Detect which cell encompasses the target text, then output its [X, Y] center coordinate. 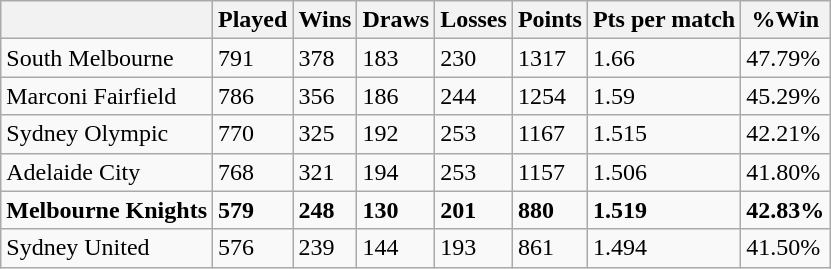
Points [550, 20]
1.494 [664, 248]
Marconi Fairfield [107, 96]
786 [253, 96]
Pts per match [664, 20]
239 [325, 248]
1.59 [664, 96]
130 [396, 210]
768 [253, 172]
41.80% [786, 172]
South Melbourne [107, 58]
42.21% [786, 134]
Adelaide City [107, 172]
770 [253, 134]
248 [325, 210]
183 [396, 58]
1167 [550, 134]
1317 [550, 58]
Wins [325, 20]
186 [396, 96]
45.29% [786, 96]
42.83% [786, 210]
880 [550, 210]
1.519 [664, 210]
201 [474, 210]
192 [396, 134]
378 [325, 58]
325 [325, 134]
Melbourne Knights [107, 210]
193 [474, 248]
579 [253, 210]
Draws [396, 20]
791 [253, 58]
230 [474, 58]
Sydney United [107, 248]
356 [325, 96]
576 [253, 248]
1254 [550, 96]
194 [396, 172]
321 [325, 172]
Played [253, 20]
47.79% [786, 58]
41.50% [786, 248]
1157 [550, 172]
1.515 [664, 134]
244 [474, 96]
Sydney Olympic [107, 134]
144 [396, 248]
%Win [786, 20]
1.66 [664, 58]
1.506 [664, 172]
861 [550, 248]
Losses [474, 20]
